Identify which cell holds the provided text, then report its (X, Y) central coordinate. 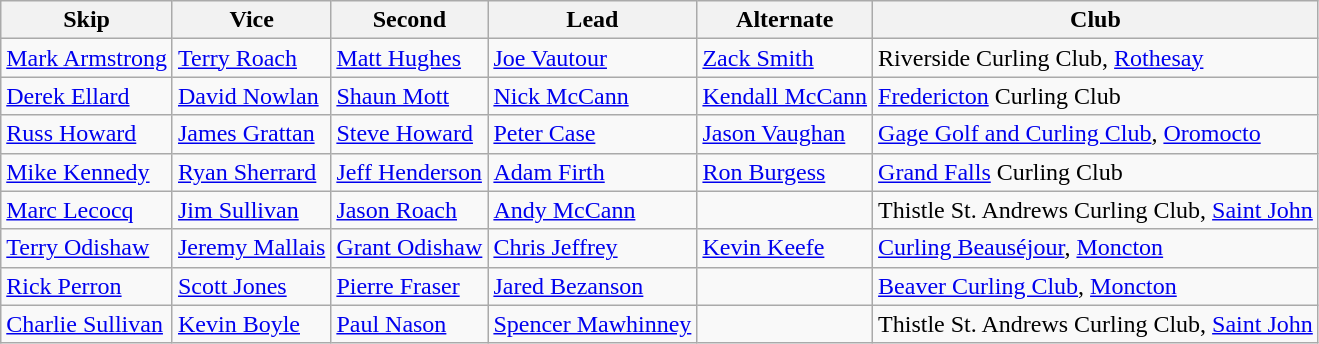
Grand Falls Curling Club (1096, 172)
Russ Howard (87, 134)
Kevin Keefe (785, 248)
Pierre Fraser (410, 286)
Charlie Sullivan (87, 324)
Adam Firth (592, 172)
James Grattan (251, 134)
Joe Vautour (592, 58)
Zack Smith (785, 58)
Grant Odishaw (410, 248)
Peter Case (592, 134)
Spencer Mawhinney (592, 324)
Ryan Sherrard (251, 172)
Kendall McCann (785, 96)
Fredericton Curling Club (1096, 96)
Ron Burgess (785, 172)
Second (410, 20)
Nick McCann (592, 96)
Steve Howard (410, 134)
Chris Jeffrey (592, 248)
Jared Bezanson (592, 286)
Terry Roach (251, 58)
Paul Nason (410, 324)
Jeff Henderson (410, 172)
Alternate (785, 20)
Shaun Mott (410, 96)
Marc Lecocq (87, 210)
Mike Kennedy (87, 172)
Derek Ellard (87, 96)
Club (1096, 20)
Matt Hughes (410, 58)
Mark Armstrong (87, 58)
Gage Golf and Curling Club, Oromocto (1096, 134)
Riverside Curling Club, Rothesay (1096, 58)
Rick Perron (87, 286)
Curling Beauséjour, Moncton (1096, 248)
Terry Odishaw (87, 248)
Kevin Boyle (251, 324)
Skip (87, 20)
Lead (592, 20)
Jeremy Mallais (251, 248)
Jim Sullivan (251, 210)
Andy McCann (592, 210)
Beaver Curling Club, Moncton (1096, 286)
David Nowlan (251, 96)
Scott Jones (251, 286)
Jason Vaughan (785, 134)
Jason Roach (410, 210)
Vice (251, 20)
